Extract the [X, Y] coordinate from the center of the cell holding the provided text.  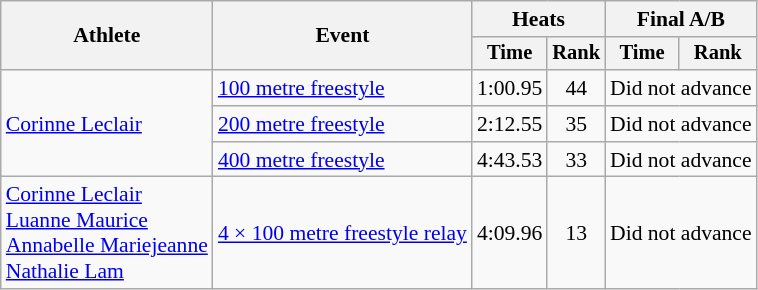
13 [576, 233]
4:43.53 [510, 160]
200 metre freestyle [342, 124]
Event [342, 36]
Corinne Leclair [107, 124]
1:00.95 [510, 88]
100 metre freestyle [342, 88]
35 [576, 124]
2:12.55 [510, 124]
4:09.96 [510, 233]
Corinne LeclairLuanne MauriceAnnabelle MariejeanneNathalie Lam [107, 233]
400 metre freestyle [342, 160]
4 × 100 metre freestyle relay [342, 233]
44 [576, 88]
Final A/B [681, 19]
Heats [538, 19]
Athlete [107, 36]
33 [576, 160]
